Extract the (X, Y) coordinate from the center of the cell holding the provided text.  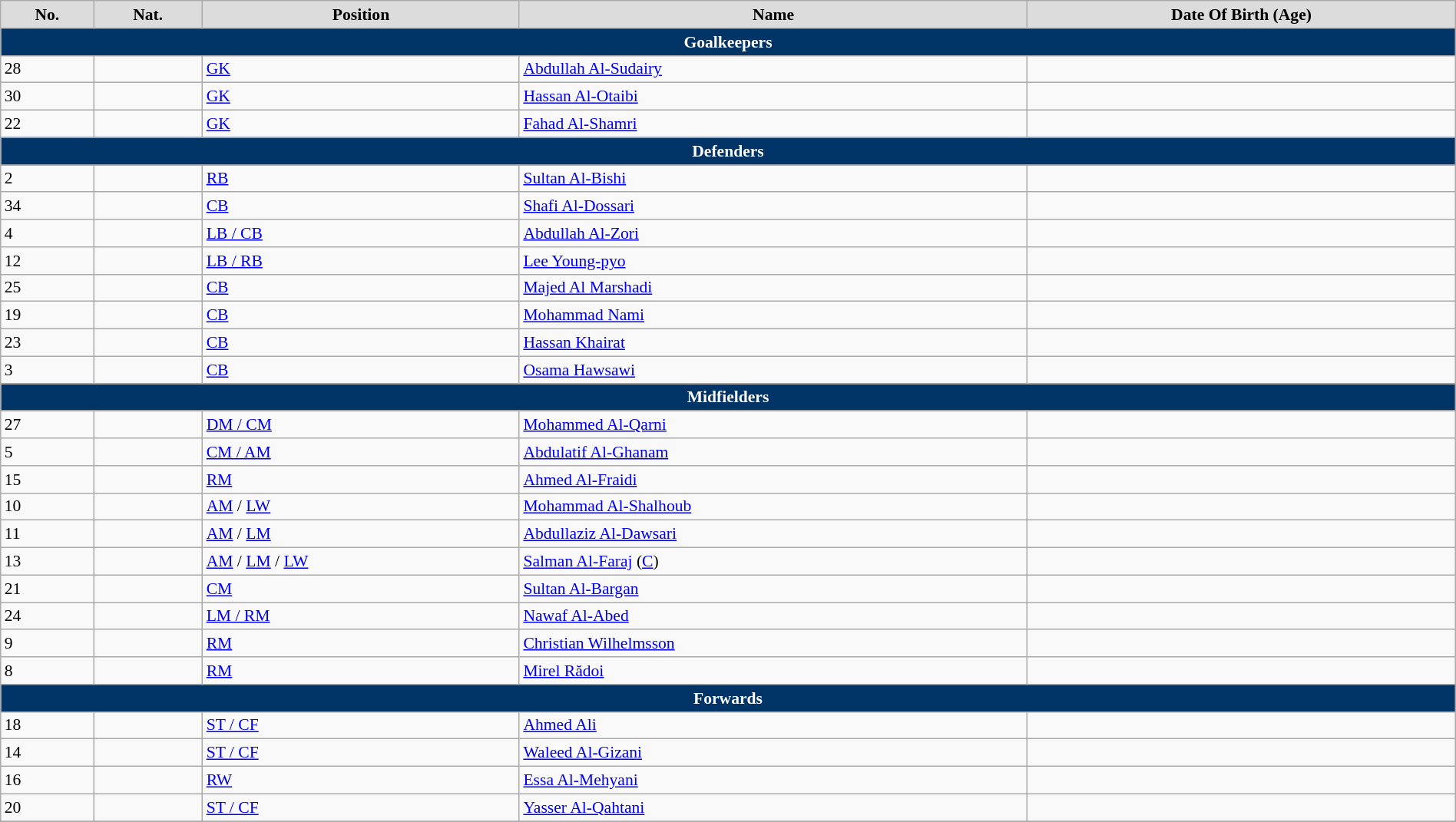
Nat. (148, 15)
Essa Al-Mehyani (773, 781)
Date Of Birth (Age) (1241, 15)
Fahad Al-Shamri (773, 124)
Nawaf Al-Abed (773, 616)
2 (48, 179)
Lee Young-pyo (773, 261)
RW (361, 781)
10 (48, 507)
Position (361, 15)
AM / LM / LW (361, 562)
19 (48, 315)
CM / AM (361, 452)
No. (48, 15)
Christian Wilhelmsson (773, 644)
12 (48, 261)
23 (48, 343)
Osama Hawsawi (773, 370)
34 (48, 206)
Mohammad Al-Shalhoub (773, 507)
3 (48, 370)
16 (48, 781)
Ahmed Al-Fraidi (773, 480)
24 (48, 616)
9 (48, 644)
8 (48, 671)
Waleed Al-Gizani (773, 753)
Shafi Al-Dossari (773, 206)
Sultan Al-Bargan (773, 589)
Mohammed Al-Qarni (773, 425)
20 (48, 807)
CM (361, 589)
LB / CB (361, 233)
5 (48, 452)
15 (48, 480)
4 (48, 233)
Ahmed Ali (773, 725)
RB (361, 179)
Hassan Al-Otaibi (773, 97)
25 (48, 288)
13 (48, 562)
28 (48, 69)
Goalkeepers (728, 42)
27 (48, 425)
Defenders (728, 151)
Mohammad Nami (773, 315)
Sultan Al-Bishi (773, 179)
Abdulatif Al-Ghanam (773, 452)
11 (48, 534)
Mirel Rădoi (773, 671)
Abdullah Al-Zori (773, 233)
AM / LW (361, 507)
Midfielders (728, 398)
LM / RM (361, 616)
Name (773, 15)
22 (48, 124)
Forwards (728, 698)
18 (48, 725)
DM / CM (361, 425)
Majed Al Marshadi (773, 288)
Yasser Al-Qahtani (773, 807)
LB / RB (361, 261)
14 (48, 753)
Abdullah Al-Sudairy (773, 69)
Salman Al-Faraj (C) (773, 562)
AM / LM (361, 534)
30 (48, 97)
Hassan Khairat (773, 343)
Abdullaziz Al-Dawsari (773, 534)
21 (48, 589)
